From the cell containing the given text, extract its center point as (X, Y) coordinate. 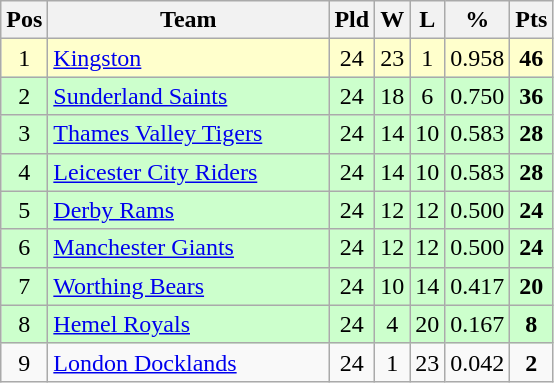
L (428, 20)
0.167 (478, 324)
Worthing Bears (188, 286)
Pos (24, 20)
Team (188, 20)
0.750 (478, 96)
Pts (532, 20)
18 (392, 96)
Sunderland Saints (188, 96)
7 (24, 286)
% (478, 20)
0.958 (478, 58)
Pld (352, 20)
Derby Rams (188, 210)
Leicester City Riders (188, 172)
3 (24, 134)
Kingston (188, 58)
W (392, 20)
Thames Valley Tigers (188, 134)
London Docklands (188, 362)
0.417 (478, 286)
5 (24, 210)
36 (532, 96)
9 (24, 362)
0.042 (478, 362)
46 (532, 58)
Manchester Giants (188, 248)
Hemel Royals (188, 324)
